Locate the cell with the specified text and output its (x, y) center coordinate. 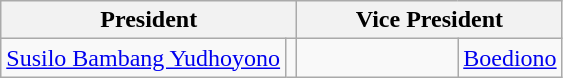
Boediono (510, 58)
Susilo Bambang Yudhoyono (144, 58)
President (149, 20)
Vice President (430, 20)
